For the text-containing cell, return its midpoint in (x, y) coordinate format. 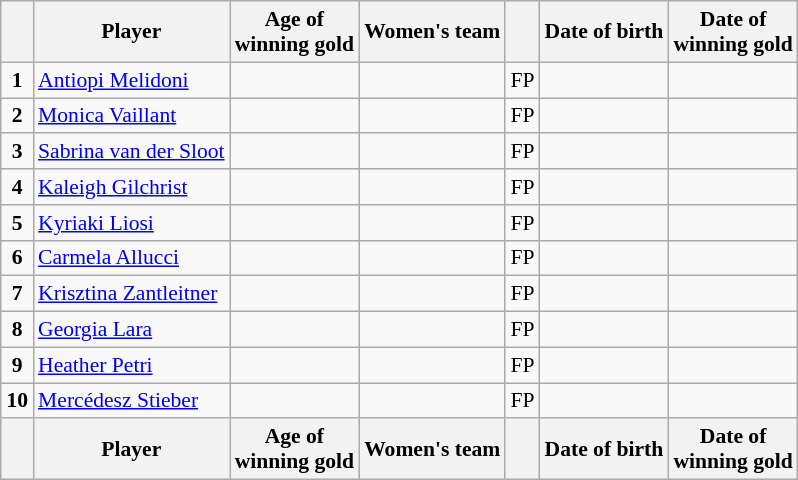
5 (17, 223)
6 (17, 258)
Georgia Lara (132, 330)
8 (17, 330)
4 (17, 187)
2 (17, 116)
9 (17, 365)
7 (17, 294)
1 (17, 80)
Monica Vaillant (132, 116)
Sabrina van der Sloot (132, 152)
10 (17, 401)
Krisztina Zantleitner (132, 294)
Mercédesz Stieber (132, 401)
Carmela Allucci (132, 258)
Heather Petri (132, 365)
3 (17, 152)
Kyriaki Liosi (132, 223)
Antiopi Melidoni (132, 80)
Kaleigh Gilchrist (132, 187)
